Determine the [X, Y] coordinate at the center of the cell enclosing the given text.  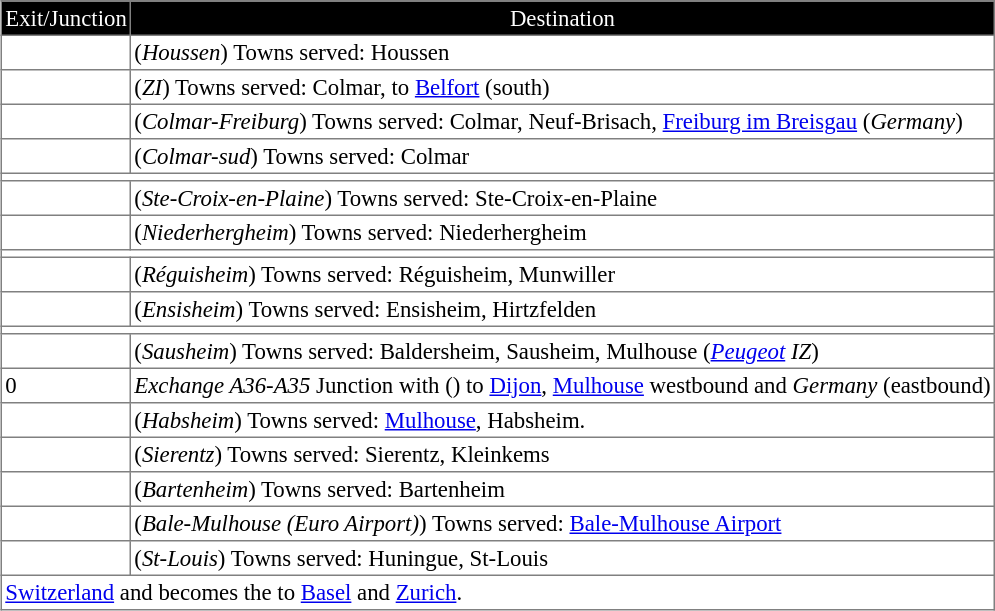
Destination [563, 18]
(Ensisheim) Towns served: Ensisheim, Hirtzfelden [563, 309]
(Réguisheim) Towns served: Réguisheim, Munwiller [563, 274]
(Habsheim) Towns served: Mulhouse, Habsheim. [563, 420]
Exchange A36-A35 Junction with () to Dijon, Mulhouse westbound and Germany (eastbound) [563, 385]
(St-Louis) Towns served: Huningue, St-Louis [563, 558]
(Colmar-Freiburg) Towns served: Colmar, Neuf-Brisach, Freiburg im Breisgau (Germany) [563, 121]
(ZI) Towns served: Colmar, to Belfort (south) [563, 87]
(Sausheim) Towns served: Baldersheim, Sausheim, Mulhouse (Peugeot IZ) [563, 351]
Switzerland and becomes the to Basel and Zurich. [498, 592]
(Niederhergheim) Towns served: Niederhergheim [563, 232]
Exit/Junction [66, 18]
(Bale-Mulhouse (Euro Airport)) Towns served: Bale-Mulhouse Airport [563, 523]
(Houssen) Towns served: Houssen [563, 52]
(Sierentz) Towns served: Sierentz, Kleinkems [563, 454]
(Ste-Croix-en-Plaine) Towns served: Ste-Croix-en-Plaine [563, 198]
0 [66, 385]
(Bartenheim) Towns served: Bartenheim [563, 489]
(Colmar-sud) Towns served: Colmar [563, 156]
